Find where the given text appears and provide that cell's center as [x, y] coordinate. 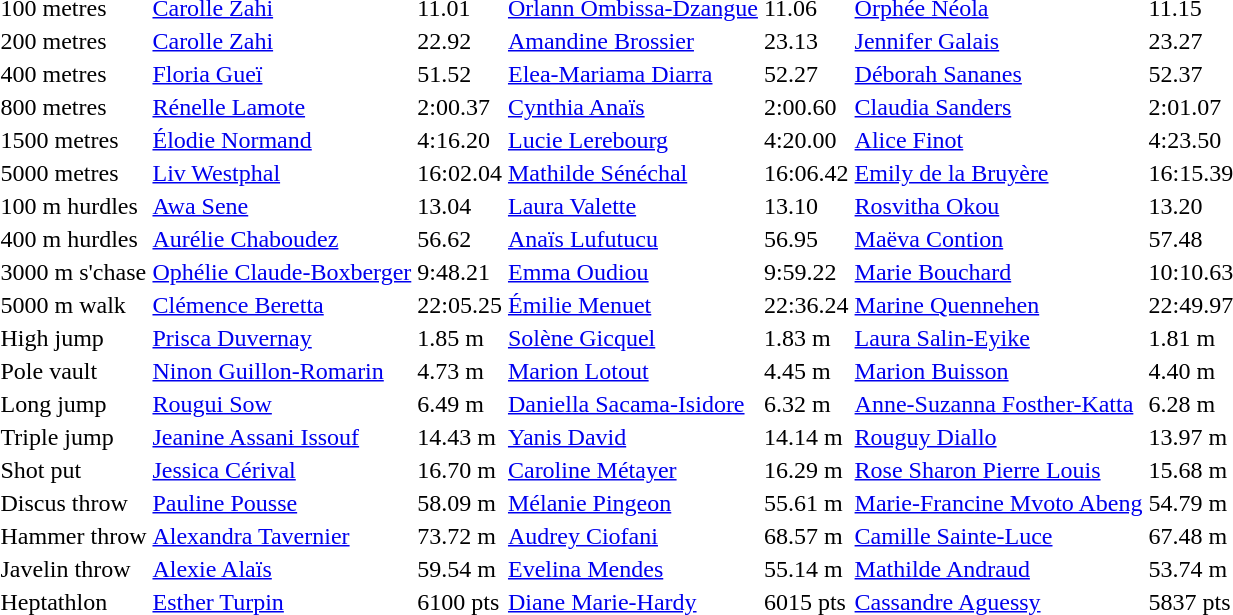
16:02.04 [460, 173]
1.85 m [460, 338]
Ninon Guillon-Romarin [282, 371]
Elea-Mariama Diarra [632, 74]
23.13 [806, 41]
13.10 [806, 206]
16.29 m [806, 470]
Aurélie Chaboudez [282, 239]
Yanis David [632, 437]
Clémence Beretta [282, 305]
Jennifer Galais [998, 41]
Solène Gicquel [632, 338]
1.83 m [806, 338]
Rougui Sow [282, 404]
14.14 m [806, 437]
16:06.42 [806, 173]
Marie-Francine Mvoto Abeng [998, 503]
16.70 m [460, 470]
Mathilde Andraud [998, 569]
4:20.00 [806, 140]
Rose Sharon Pierre Louis [998, 470]
Caroline Métayer [632, 470]
14.43 m [460, 437]
2:00.60 [806, 107]
Alexie Alaïs [282, 569]
Emma Oudiou [632, 272]
Marion Lotout [632, 371]
2:00.37 [460, 107]
Prisca Duvernay [282, 338]
Audrey Ciofani [632, 536]
9:48.21 [460, 272]
Evelina Mendes [632, 569]
56.62 [460, 239]
59.54 m [460, 569]
73.72 m [460, 536]
Awa Sene [282, 206]
Déborah Sananes [998, 74]
Ophélie Claude-Boxberger [282, 272]
51.52 [460, 74]
Anaïs Lufutucu [632, 239]
13.04 [460, 206]
9:59.22 [806, 272]
Marion Buisson [998, 371]
Cynthia Anaïs [632, 107]
Carolle Zahi [282, 41]
Mathilde Sénéchal [632, 173]
55.14 m [806, 569]
Claudia Sanders [998, 107]
6.32 m [806, 404]
6.49 m [460, 404]
Mélanie Pingeon [632, 503]
Floria Gueï [282, 74]
4.45 m [806, 371]
Lucie Lerebourg [632, 140]
Laura Valette [632, 206]
Rénelle Lamote [282, 107]
Pauline Pousse [282, 503]
Jeanine Assani Issouf [282, 437]
Rosvitha Okou [998, 206]
Marine Quennehen [998, 305]
22:36.24 [806, 305]
Rouguy Diallo [998, 437]
22:05.25 [460, 305]
Émilie Menuet [632, 305]
Liv Westphal [282, 173]
Daniella Sacama-Isidore [632, 404]
Marie Bouchard [998, 272]
Amandine Brossier [632, 41]
Maëva Contion [998, 239]
Alexandra Tavernier [282, 536]
Emily de la Bruyère [998, 173]
68.57 m [806, 536]
56.95 [806, 239]
Alice Finot [998, 140]
Laura Salin-Eyike [998, 338]
Jessica Cérival [282, 470]
Élodie Normand [282, 140]
52.27 [806, 74]
58.09 m [460, 503]
4.73 m [460, 371]
Anne-Suzanna Fosther-Katta [998, 404]
22.92 [460, 41]
55.61 m [806, 503]
4:16.20 [460, 140]
Camille Sainte-Luce [998, 536]
